Return the (X, Y) coordinate for the center point of the cell that contains the specified text.  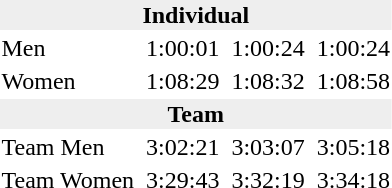
3:03:07 (268, 147)
1:08:58 (353, 81)
1:08:29 (183, 81)
3:05:18 (353, 147)
Women (68, 81)
3:02:21 (183, 147)
Men (68, 48)
Team Men (68, 147)
Team (196, 114)
Individual (196, 15)
1:08:32 (268, 81)
1:00:01 (183, 48)
